Return the [x, y] coordinate for the center point of the cell that contains the specified text.  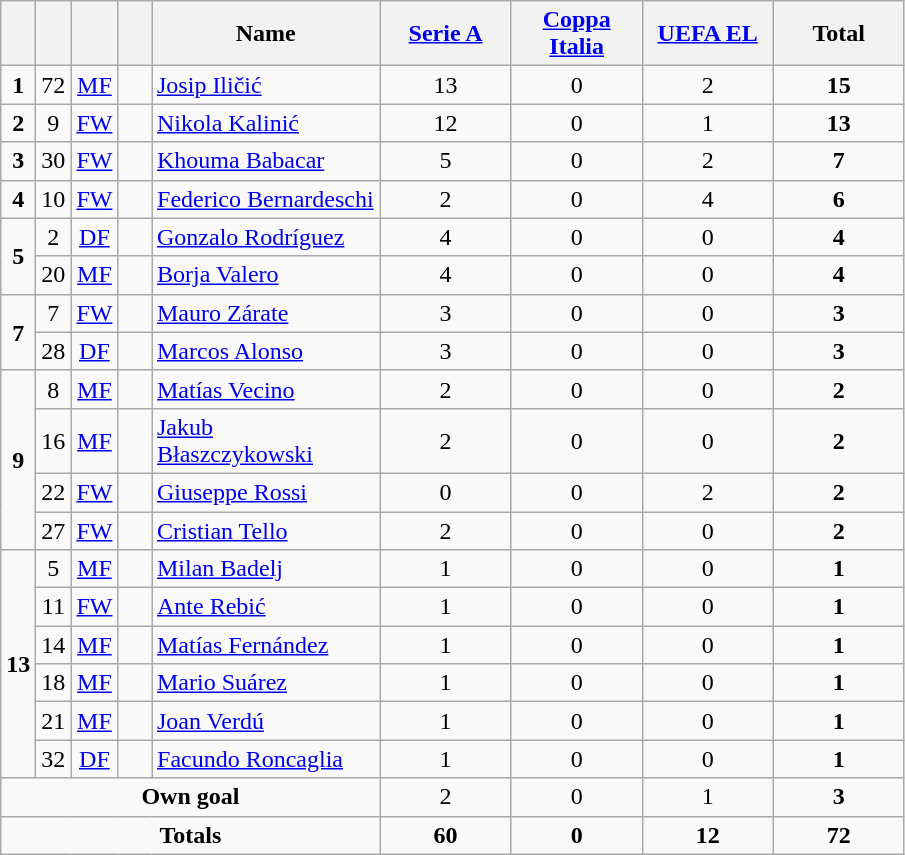
UEFA EL [708, 34]
Own goal [190, 797]
28 [54, 351]
21 [54, 721]
Coppa Italia [576, 34]
Facundo Roncaglia [266, 759]
10 [54, 199]
Khouma Babacar [266, 161]
20 [54, 275]
16 [54, 440]
8 [54, 389]
Name [266, 34]
18 [54, 683]
Giuseppe Rossi [266, 492]
Mario Suárez [266, 683]
Federico Bernardeschi [266, 199]
Jakub Błaszczykowski [266, 440]
22 [54, 492]
Matías Fernández [266, 645]
Joan Verdú [266, 721]
Borja Valero [266, 275]
14 [54, 645]
27 [54, 531]
32 [54, 759]
Matías Vecino [266, 389]
Total [838, 34]
Ante Rebić [266, 607]
Totals [190, 835]
15 [838, 85]
Cristian Tello [266, 531]
Gonzalo Rodríguez [266, 237]
Serie A [446, 34]
Josip Iličić [266, 85]
30 [54, 161]
60 [446, 835]
Nikola Kalinić [266, 123]
Marcos Alonso [266, 351]
Milan Badelj [266, 569]
6 [838, 199]
11 [54, 607]
Mauro Zárate [266, 313]
